From the cell containing the given text, extract its center point as [x, y] coordinate. 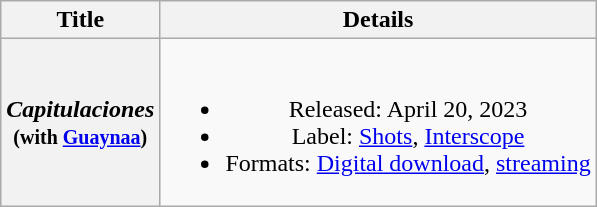
Released: April 20, 2023Label: Shots, InterscopeFormats: Digital download, streaming [378, 122]
Details [378, 20]
Capitulaciones(with Guaynaa) [80, 122]
Title [80, 20]
